Determine the (X, Y) coordinate at the center of the cell enclosing the given text.  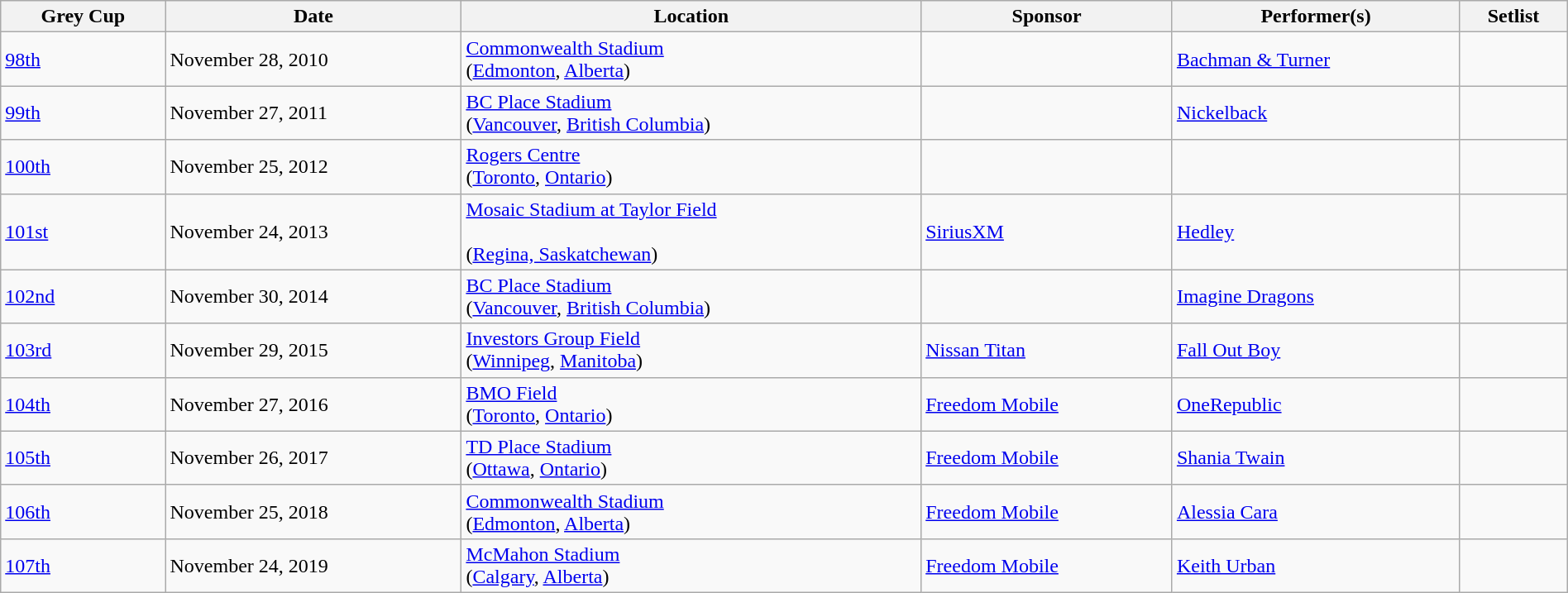
November 26, 2017 (313, 458)
OneRepublic (1315, 404)
99th (83, 112)
November 29, 2015 (313, 351)
November 28, 2010 (313, 60)
Nickelback (1315, 112)
Mosaic Stadium at Taylor Field(Regina, Saskatchewan) (691, 232)
Imagine Dragons (1315, 296)
Alessia Cara (1315, 511)
101st (83, 232)
100th (83, 167)
Grey Cup (83, 17)
November 27, 2016 (313, 404)
Location (691, 17)
Nissan Titan (1047, 351)
Fall Out Boy (1315, 351)
107th (83, 566)
McMahon Stadium(Calgary, Alberta) (691, 566)
Date (313, 17)
Rogers Centre(Toronto, Ontario) (691, 167)
BMO Field(Toronto, Ontario) (691, 404)
November 25, 2018 (313, 511)
November 24, 2013 (313, 232)
106th (83, 511)
Setlist (1513, 17)
TD Place Stadium(Ottawa, Ontario) (691, 458)
November 24, 2019 (313, 566)
Performer(s) (1315, 17)
November 25, 2012 (313, 167)
105th (83, 458)
103rd (83, 351)
Sponsor (1047, 17)
Bachman & Turner (1315, 60)
Investors Group Field(Winnipeg, Manitoba) (691, 351)
Hedley (1315, 232)
November 30, 2014 (313, 296)
Shania Twain (1315, 458)
104th (83, 404)
98th (83, 60)
November 27, 2011 (313, 112)
Keith Urban (1315, 566)
SiriusXM (1047, 232)
102nd (83, 296)
